Capture the cell that displays the provided text and extract its (X, Y) central coordinate. 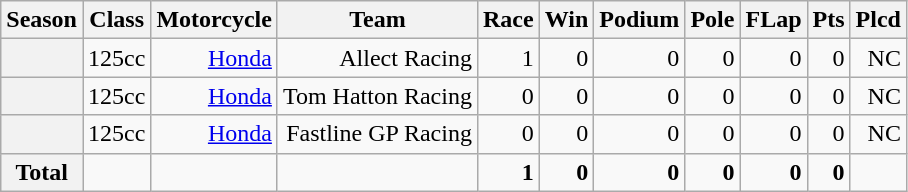
Season (42, 20)
Class (116, 20)
Fastline GP Racing (377, 134)
Race (508, 20)
Pts (828, 20)
Pole (712, 20)
Motorcycle (214, 20)
Podium (640, 20)
Tom Hatton Racing (377, 96)
Team (377, 20)
Win (566, 20)
Plcd (878, 20)
Allect Racing (377, 58)
Total (42, 172)
FLap (774, 20)
